Find where the given text appears and provide that cell's center as [x, y] coordinate. 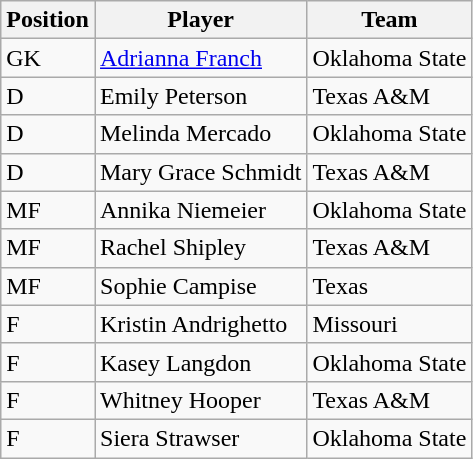
Texas [390, 286]
Player [200, 20]
Sophie Campise [200, 286]
Kasey Langdon [200, 362]
Emily Peterson [200, 96]
Melinda Mercado [200, 134]
Position [48, 20]
Annika Niemeier [200, 210]
Adrianna Franch [200, 58]
Kristin Andrighetto [200, 324]
GK [48, 58]
Missouri [390, 324]
Whitney Hooper [200, 400]
Siera Strawser [200, 438]
Rachel Shipley [200, 248]
Team [390, 20]
Mary Grace Schmidt [200, 172]
